Return [x, y] of the center of cell containing provided text 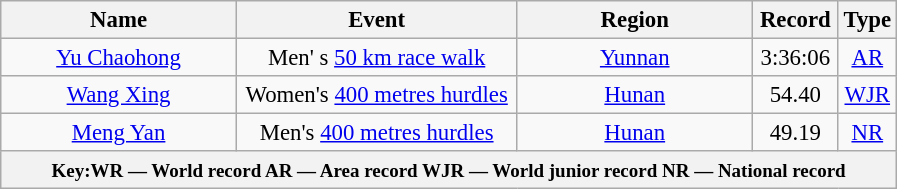
3:36:06 [796, 58]
Event [376, 20]
Meng Yan [119, 133]
Region [635, 20]
WJR [867, 95]
NR [867, 133]
AR [867, 58]
Key:WR — World record AR — Area record WJR — World junior record NR — National record [449, 170]
Record [796, 20]
Men' s 50 km race walk [376, 58]
Yunnan [635, 58]
Type [867, 20]
Yu Chaohong [119, 58]
54.40 [796, 95]
49.19 [796, 133]
Name [119, 20]
Men's 400 metres hurdles [376, 133]
Wang Xing [119, 95]
Women's 400 metres hurdles [376, 95]
